Output the [X, Y] coordinate of the center of the cell containing the given text.  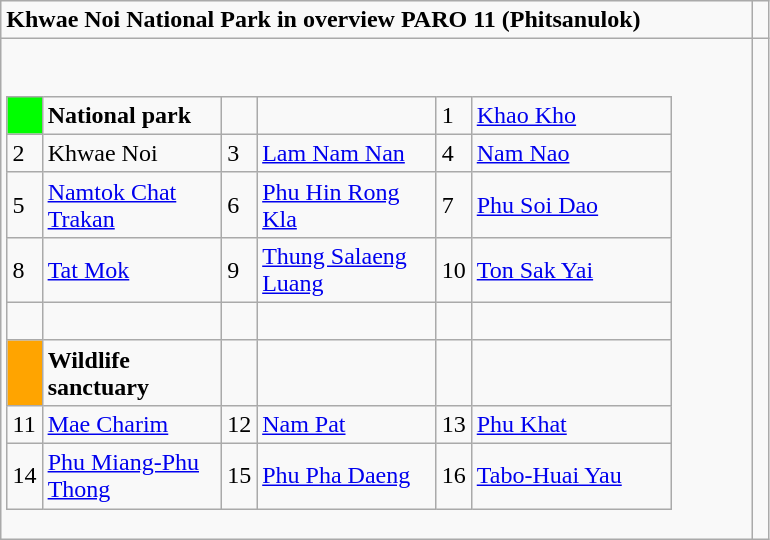
8 [24, 270]
National park [132, 115]
Khwae Noi [132, 153]
Wildlife sanctuary [132, 372]
2 [24, 153]
15 [240, 476]
Phu Soi Dao [572, 204]
Phu Pha Daeng [347, 476]
Phu Hin Rong Kla [347, 204]
Tat Mok [132, 270]
Phu Miang-Phu Thong [132, 476]
12 [240, 424]
9 [240, 270]
Thung Salaeng Luang [347, 270]
1 [454, 115]
Khao Kho [572, 115]
Khwae Noi National Park in overview PARO 11 (Phitsanulok) [376, 20]
16 [454, 476]
6 [240, 204]
Nam Nao [572, 153]
Phu Khat [572, 424]
14 [24, 476]
7 [454, 204]
Nam Pat [347, 424]
Lam Nam Nan [347, 153]
Ton Sak Yai [572, 270]
3 [240, 153]
13 [454, 424]
10 [454, 270]
Mae Charim [132, 424]
4 [454, 153]
5 [24, 204]
Tabo-Huai Yau [572, 476]
Namtok Chat Trakan [132, 204]
11 [24, 424]
